Search for the cell housing the specified text and yield its [X, Y] center coordinate. 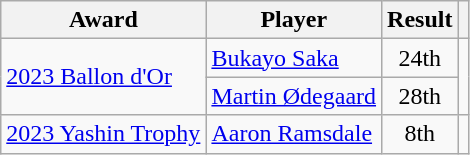
Player [294, 20]
Martin Ødegaard [294, 96]
Bukayo Saka [294, 58]
2023 Ballon d'Or [104, 77]
Result [420, 20]
8th [420, 134]
28th [420, 96]
2023 Yashin Trophy [104, 134]
Aaron Ramsdale [294, 134]
24th [420, 58]
Award [104, 20]
